Scan for the cell matching the given text and deliver its [X, Y] coordinate at center. 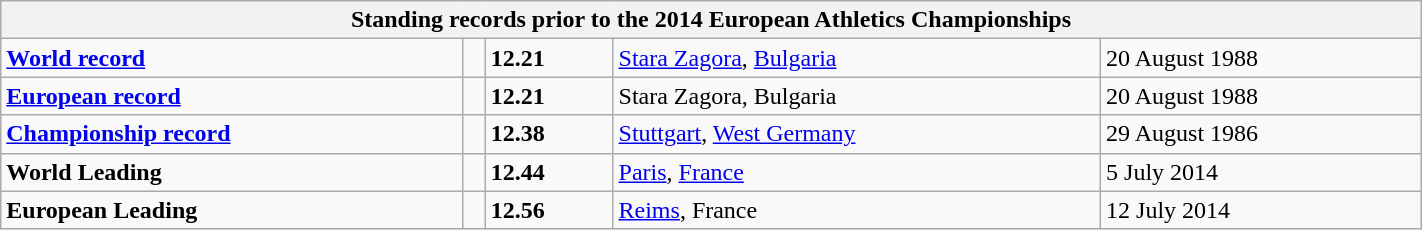
12.44 [549, 172]
29 August 1986 [1262, 134]
Reims, France [857, 210]
European Leading [232, 210]
World Leading [232, 172]
12.38 [549, 134]
World record [232, 58]
12 July 2014 [1262, 210]
Paris, France [857, 172]
Standing records prior to the 2014 European Athletics Championships [711, 20]
Championship record [232, 134]
5 July 2014 [1262, 172]
12.56 [549, 210]
European record [232, 96]
Stuttgart, West Germany [857, 134]
